Pinpoint the cell where the given text exists, returning its (x, y) midpoint coordinate. 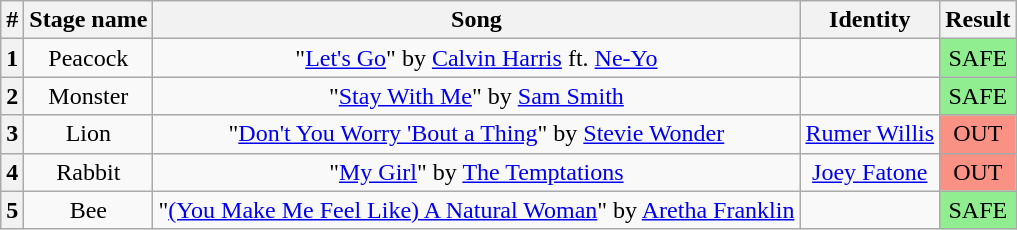
Bee (88, 210)
5 (12, 210)
Rumer Willis (870, 134)
Peacock (88, 58)
4 (12, 172)
"(You Make Me Feel Like) A Natural Woman" by Aretha Franklin (476, 210)
Joey Fatone (870, 172)
# (12, 20)
Lion (88, 134)
Stage name (88, 20)
"My Girl" by The Temptations (476, 172)
"Stay With Me" by Sam Smith (476, 96)
Identity (870, 20)
2 (12, 96)
"Don't You Worry 'Bout a Thing" by Stevie Wonder (476, 134)
Result (978, 20)
Monster (88, 96)
Song (476, 20)
Rabbit (88, 172)
3 (12, 134)
1 (12, 58)
"Let's Go" by Calvin Harris ft. Ne-Yo (476, 58)
